Scan for the cell matching the given text and deliver its [x, y] coordinate at center. 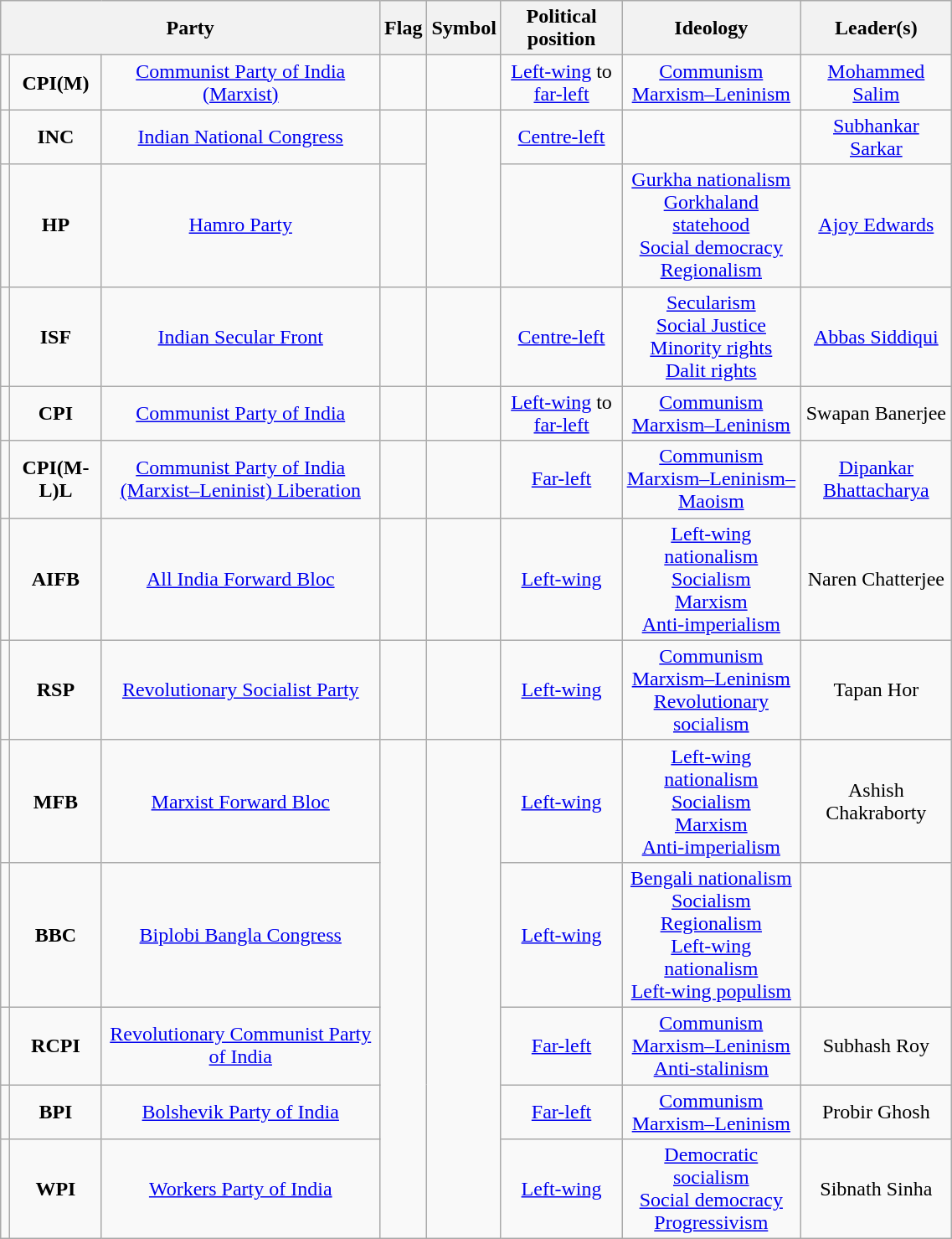
Gurkha nationalismGorkhaland statehoodSocial democracyRegionalism [712, 225]
Ideology [712, 28]
Revolutionary Communist Party of India [241, 1045]
WPI [55, 1190]
Mohammed Salim [876, 82]
CPI(M) [55, 82]
INC [55, 137]
CommunismMarxism–Leninism–Maoism [712, 479]
Biplobi Bangla Congress [241, 935]
Dipankar Bhattacharya [876, 479]
ISF [55, 337]
HP [55, 225]
Political position [561, 28]
Party [191, 28]
Tapan Hor [876, 690]
Leader(s) [876, 28]
Subhankar Sarkar [876, 137]
Abbas Siddiqui [876, 337]
Communist Party of India [241, 414]
Probir Ghosh [876, 1111]
CommunismMarxism–LeninismAnti-stalinism [712, 1045]
Communist Party of India (Marxist–Leninist) Liberation [241, 479]
Revolutionary Socialist Party [241, 690]
Indian Secular Front [241, 337]
Workers Party of India [241, 1190]
Ajoy Edwards [876, 225]
Marxist Forward Bloc [241, 801]
CPI [55, 414]
Bolshevik Party of India [241, 1111]
All India Forward Bloc [241, 579]
Communist Party of India (Marxist) [241, 82]
CommunismMarxism–LeninismRevolutionary socialism [712, 690]
BPI [55, 1111]
Symbol [464, 28]
Hamro Party [241, 225]
MFB [55, 801]
Bengali nationalismSocialismRegionalismLeft-wing nationalismLeft-wing populism [712, 935]
Subhash Roy [876, 1045]
CPI(M-L)L [55, 479]
Swapan Banerjee [876, 414]
BBC [55, 935]
Flag [404, 28]
RCPI [55, 1045]
AIFB [55, 579]
RSP [55, 690]
Democratic socialismSocial democracyProgressivism [712, 1190]
Indian National Congress [241, 137]
Ashish Chakraborty [876, 801]
Sibnath Sinha [876, 1190]
Naren Chatterjee [876, 579]
SecularismSocial JusticeMinority rightsDalit rights [712, 337]
